For the text-containing cell, return its midpoint in (X, Y) coordinate format. 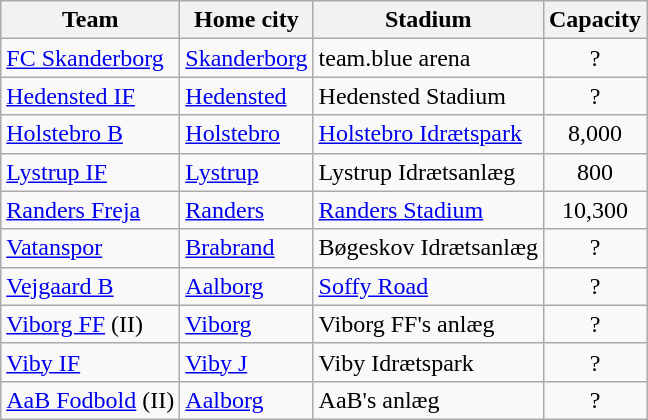
Soffy Road (428, 286)
10,300 (594, 210)
Lystrup Idrætsanlæg (428, 172)
Viby Idrætspark (428, 362)
AaB's anlæg (428, 400)
Randers (246, 210)
Randers Stadium (428, 210)
Hedensted IF (90, 96)
Hedensted (246, 96)
FC Skanderborg (90, 58)
Vejgaard B (90, 286)
Skanderborg (246, 58)
Lystrup IF (90, 172)
Viborg FF (II) (90, 324)
Bøgeskov Idrætsanlæg (428, 248)
Capacity (594, 20)
800 (594, 172)
team.blue arena (428, 58)
Holstebro Idrætspark (428, 134)
Vatanspor (90, 248)
Viborg (246, 324)
Holstebro B (90, 134)
Lystrup (246, 172)
AaB Fodbold (II) (90, 400)
Home city (246, 20)
Team (90, 20)
Randers Freja (90, 210)
8,000 (594, 134)
Viborg FF's anlæg (428, 324)
Holstebro (246, 134)
Viby J (246, 362)
Viby IF (90, 362)
Stadium (428, 20)
Hedensted Stadium (428, 96)
Brabrand (246, 248)
